From the cell containing the given text, extract its center point as (x, y) coordinate. 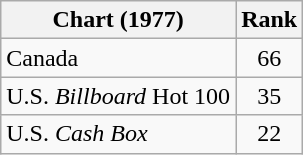
35 (270, 96)
Canada (118, 58)
U.S. Cash Box (118, 134)
Chart (1977) (118, 20)
Rank (270, 20)
66 (270, 58)
U.S. Billboard Hot 100 (118, 96)
22 (270, 134)
